For the text-containing cell, return its midpoint in [X, Y] coordinate format. 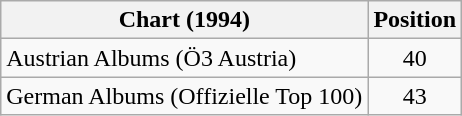
40 [415, 58]
Position [415, 20]
German Albums (Offizielle Top 100) [184, 96]
Austrian Albums (Ö3 Austria) [184, 58]
43 [415, 96]
Chart (1994) [184, 20]
